Return the (x, y) coordinate for the center point of the cell that contains the specified text.  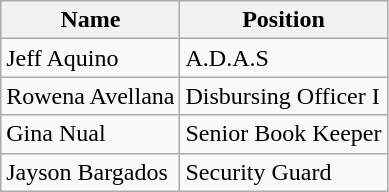
Rowena Avellana (90, 96)
Name (90, 20)
Senior Book Keeper (284, 134)
Position (284, 20)
Gina Nual (90, 134)
Disbursing Officer I (284, 96)
A.D.A.S (284, 58)
Jayson Bargados (90, 172)
Security Guard (284, 172)
Jeff Aquino (90, 58)
